Provide the [x, y] coordinate of the cell's center where the given text is located.  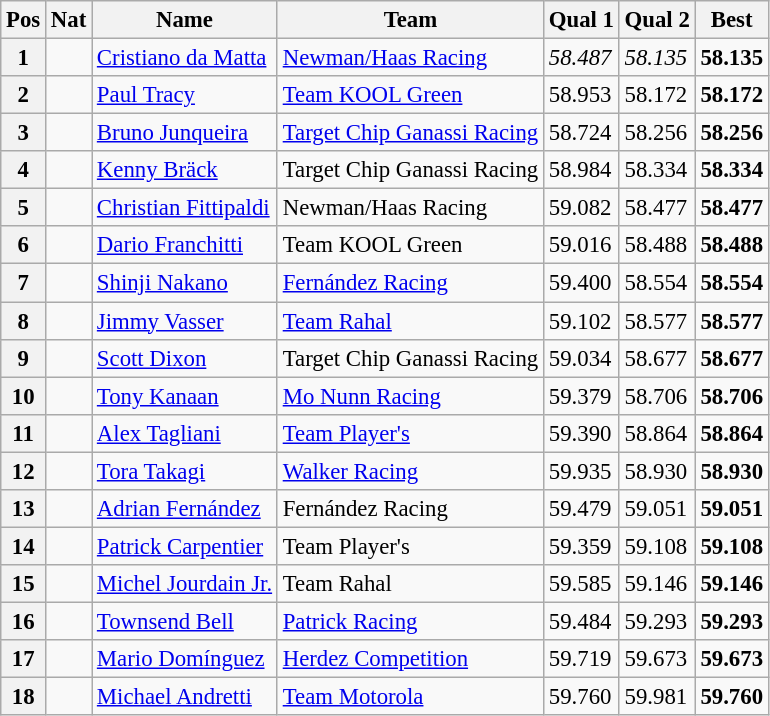
11 [24, 433]
Qual 2 [657, 20]
Bruno Junqueira [185, 133]
59.484 [581, 621]
59.379 [581, 396]
59.102 [581, 321]
8 [24, 321]
Paul Tracy [185, 95]
59.719 [581, 659]
6 [24, 245]
17 [24, 659]
Michel Jourdain Jr. [185, 584]
10 [24, 396]
59.400 [581, 283]
Patrick Racing [410, 621]
Christian Fittipaldi [185, 208]
Team [410, 20]
1 [24, 58]
58.487 [581, 58]
Shinji Nakano [185, 283]
Qual 1 [581, 20]
Best [732, 20]
9 [24, 358]
3 [24, 133]
Jimmy Vasser [185, 321]
59.981 [657, 697]
Tony Kanaan [185, 396]
Kenny Bräck [185, 170]
14 [24, 546]
15 [24, 584]
58.953 [581, 95]
Townsend Bell [185, 621]
59.016 [581, 245]
59.935 [581, 471]
16 [24, 621]
59.390 [581, 433]
59.585 [581, 584]
Adrian Fernández [185, 509]
Cristiano da Matta [185, 58]
5 [24, 208]
18 [24, 697]
59.479 [581, 509]
12 [24, 471]
Mario Domínguez [185, 659]
Alex Tagliani [185, 433]
59.034 [581, 358]
4 [24, 170]
Michael Andretti [185, 697]
7 [24, 283]
58.984 [581, 170]
Tora Takagi [185, 471]
Dario Franchitti [185, 245]
Pos [24, 20]
58.724 [581, 133]
Nat [69, 20]
Team Motorola [410, 697]
Scott Dixon [185, 358]
Herdez Competition [410, 659]
Mo Nunn Racing [410, 396]
Name [185, 20]
59.082 [581, 208]
59.359 [581, 546]
Patrick Carpentier [185, 546]
2 [24, 95]
13 [24, 509]
Walker Racing [410, 471]
